Determine the (X, Y) coordinate at the center of the cell enclosing the given text.  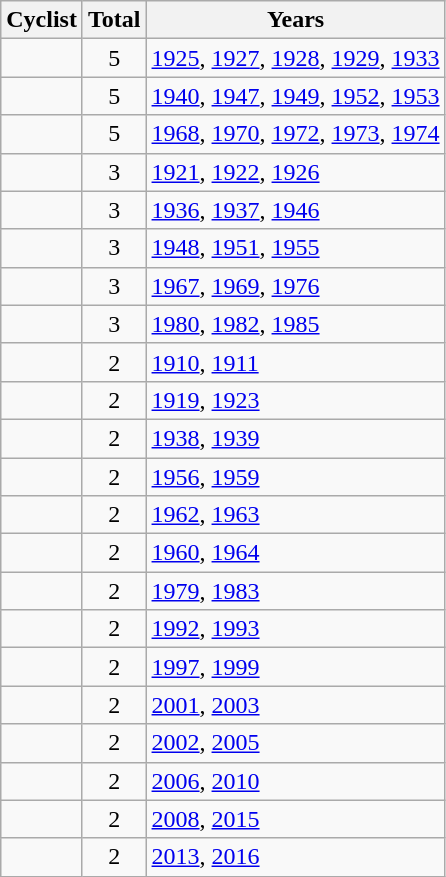
Cyclist (42, 20)
2013, 2016 (296, 857)
1962, 1963 (296, 515)
1992, 1993 (296, 629)
1979, 1983 (296, 591)
2006, 2010 (296, 781)
1968, 1970, 1972, 1973, 1974 (296, 134)
2008, 2015 (296, 819)
Years (296, 20)
1956, 1959 (296, 477)
1938, 1939 (296, 438)
1936, 1937, 1946 (296, 210)
1980, 1982, 1985 (296, 324)
1940, 1947, 1949, 1952, 1953 (296, 96)
1967, 1969, 1976 (296, 286)
1960, 1964 (296, 553)
1919, 1923 (296, 400)
2001, 2003 (296, 705)
1925, 1927, 1928, 1929, 1933 (296, 58)
1921, 1922, 1926 (296, 172)
2002, 2005 (296, 743)
Total (114, 20)
1997, 1999 (296, 667)
1948, 1951, 1955 (296, 248)
1910, 1911 (296, 362)
